Locate the cell with the specified text and output its [X, Y] center coordinate. 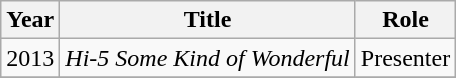
Role [405, 20]
Presenter [405, 58]
Year [30, 20]
2013 [30, 58]
Title [208, 20]
Hi-5 Some Kind of Wonderful [208, 58]
